From the cell containing the given text, extract its center point as [X, Y] coordinate. 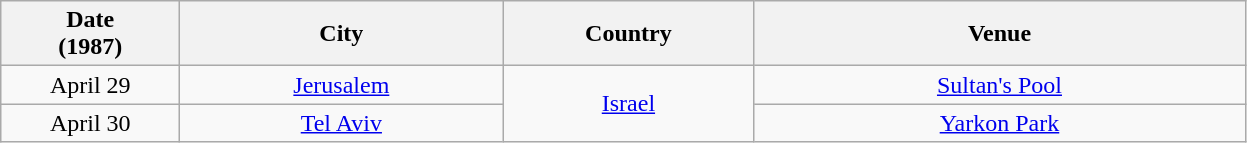
Sultan's Pool [1000, 85]
Tel Aviv [342, 123]
Venue [1000, 34]
April 30 [90, 123]
April 29 [90, 85]
Israel [628, 104]
Yarkon Park [1000, 123]
Jerusalem [342, 85]
City [342, 34]
Country [628, 34]
Date(1987) [90, 34]
